Detect which cell encompasses the target text, then output its [X, Y] center coordinate. 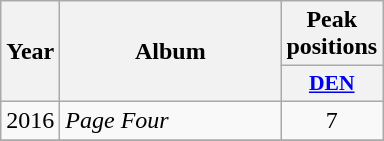
DEN [332, 84]
Album [170, 52]
7 [332, 120]
2016 [30, 120]
Page Four [170, 120]
Peak positions [332, 34]
Year [30, 52]
